Scan for the cell matching the given text and deliver its (x, y) coordinate at center. 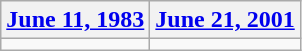
June 21, 2001 (225, 20)
June 11, 1983 (76, 20)
